Detect which cell encompasses the target text, then output its (x, y) center coordinate. 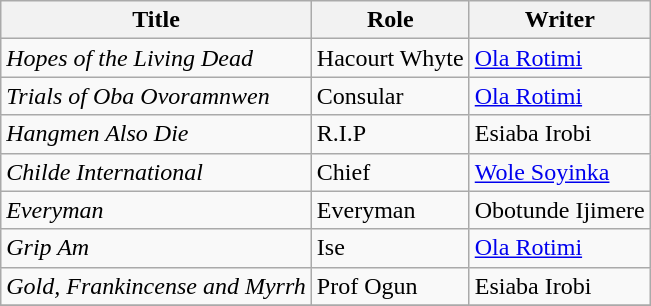
Chief (390, 172)
Grip Am (156, 248)
Hopes of the Living Dead (156, 58)
Gold, Frankincense and Myrrh (156, 286)
Consular (390, 96)
Writer (560, 20)
Trials of Oba Ovoramnwen (156, 96)
Role (390, 20)
Hangmen Also Die (156, 134)
Prof Ogun (390, 286)
Wole Soyinka (560, 172)
Childe International (156, 172)
Obotunde Ijimere (560, 210)
Title (156, 20)
R.I.P (390, 134)
Hacourt Whyte (390, 58)
Ise (390, 248)
